Find where the given text appears and provide that cell's center as (x, y) coordinate. 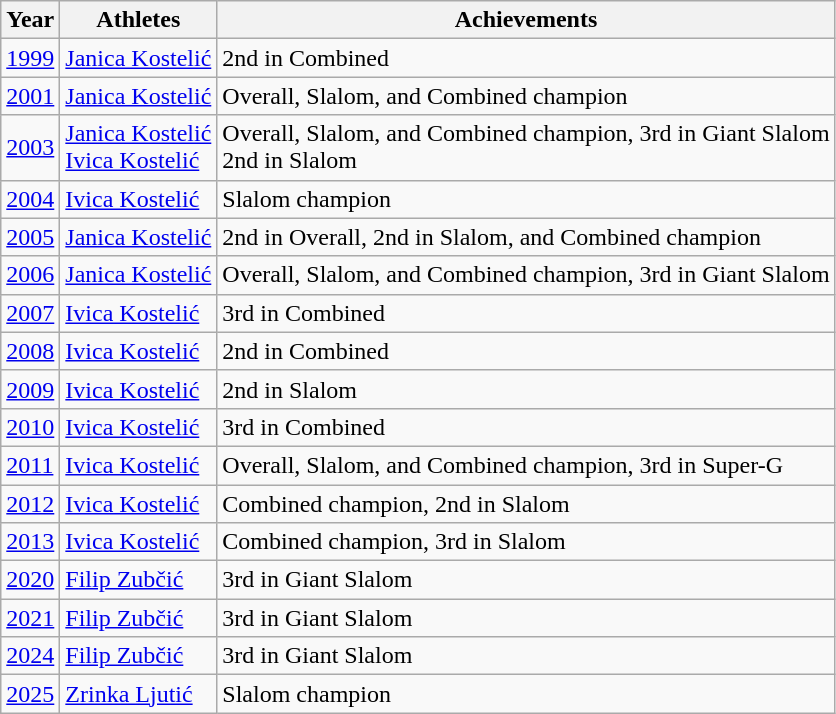
Achievements (526, 20)
2003 (30, 148)
2006 (30, 275)
2001 (30, 96)
2009 (30, 389)
2010 (30, 427)
Janica KostelićIvica Kostelić (138, 148)
Athletes (138, 20)
2012 (30, 503)
1999 (30, 58)
Combined champion, 2nd in Slalom (526, 503)
Overall, Slalom, and Combined champion, 3rd in Giant Slalom2nd in Slalom (526, 148)
2025 (30, 694)
2011 (30, 465)
Combined champion, 3rd in Slalom (526, 542)
2008 (30, 351)
2005 (30, 237)
2020 (30, 580)
2nd in Slalom (526, 389)
Overall, Slalom, and Combined champion, 3rd in Super-G (526, 465)
2nd in Overall, 2nd in Slalom, and Combined champion (526, 237)
Overall, Slalom, and Combined champion, 3rd in Giant Slalom (526, 275)
2021 (30, 618)
2013 (30, 542)
2007 (30, 313)
Zrinka Ljutić (138, 694)
2004 (30, 199)
Year (30, 20)
2024 (30, 656)
Overall, Slalom, and Combined champion (526, 96)
